Provide the (X, Y) coordinate of the cell's center where the given text is located.  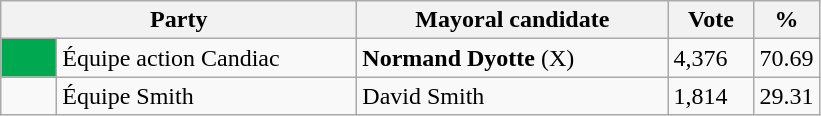
29.31 (786, 96)
Normand Dyotte (X) (512, 58)
Mayoral candidate (512, 20)
Équipe action Candiac (207, 58)
Party (179, 20)
Équipe Smith (207, 96)
Vote (711, 20)
% (786, 20)
4,376 (711, 58)
1,814 (711, 96)
70.69 (786, 58)
David Smith (512, 96)
